Capture the cell that displays the provided text and extract its [x, y] central coordinate. 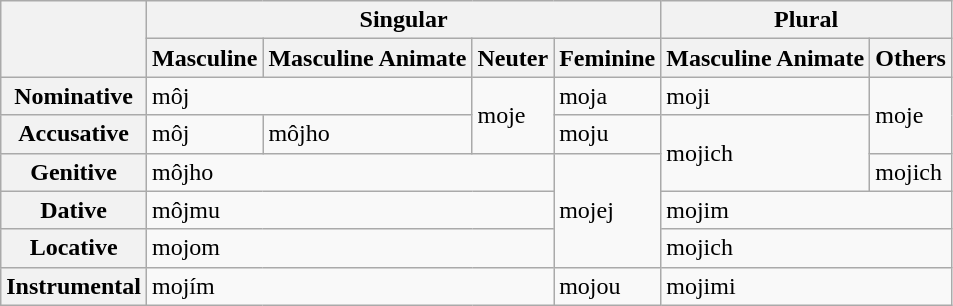
Feminine [608, 58]
moji [766, 96]
Plural [806, 20]
mojou [608, 286]
Instrumental [74, 286]
mojim [806, 210]
Masculine [204, 58]
mojom [350, 248]
Neuter [513, 58]
Accusative [74, 134]
moja [608, 96]
Others [911, 58]
mojím [350, 286]
moju [608, 134]
mojimi [806, 286]
Locative [74, 248]
Nominative [74, 96]
Dative [74, 210]
môjmu [350, 210]
mojej [608, 210]
Singular [403, 20]
Genitive [74, 172]
